Identify which cell holds the provided text, then report its (X, Y) central coordinate. 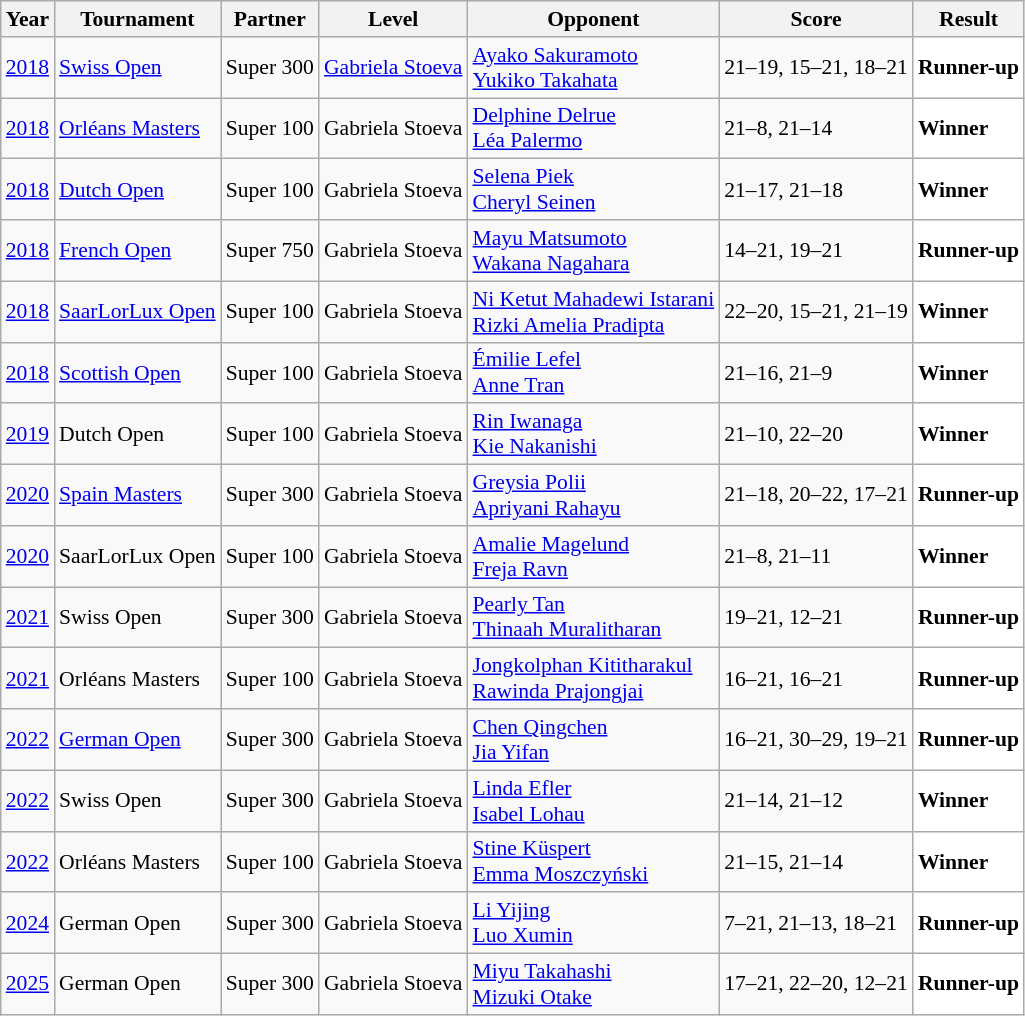
17–21, 22–20, 12–21 (816, 984)
Ayako Sakuramoto Yukiko Takahata (594, 68)
16–21, 16–21 (816, 678)
Stine Küspert Emma Moszczyński (594, 862)
Spain Masters (138, 496)
14–21, 19–21 (816, 250)
2024 (28, 924)
21–14, 21–12 (816, 800)
Ni Ketut Mahadewi Istarani Rizki Amelia Pradipta (594, 312)
Scottish Open (138, 372)
Opponent (594, 19)
Linda Efler Isabel Lohau (594, 800)
Pearly Tan Thinaah Muralitharan (594, 618)
Greysia Polii Apriyani Rahayu (594, 496)
Jongkolphan Kititharakul Rawinda Prajongjai (594, 678)
16–21, 30–29, 19–21 (816, 740)
21–15, 21–14 (816, 862)
Year (28, 19)
Mayu Matsumoto Wakana Nagahara (594, 250)
19–21, 12–21 (816, 618)
Score (816, 19)
22–20, 15–21, 21–19 (816, 312)
7–21, 21–13, 18–21 (816, 924)
21–8, 21–11 (816, 556)
French Open (138, 250)
21–17, 21–18 (816, 190)
2019 (28, 434)
2025 (28, 984)
21–19, 15–21, 18–21 (816, 68)
21–8, 21–14 (816, 128)
Li Yijing Luo Xumin (594, 924)
Selena Piek Cheryl Seinen (594, 190)
Miyu Takahashi Mizuki Otake (594, 984)
21–16, 21–9 (816, 372)
Delphine Delrue Léa Palermo (594, 128)
Émilie Lefel Anne Tran (594, 372)
Result (968, 19)
21–10, 22–20 (816, 434)
Tournament (138, 19)
Super 750 (270, 250)
Amalie Magelund Freja Ravn (594, 556)
Rin Iwanaga Kie Nakanishi (594, 434)
Chen Qingchen Jia Yifan (594, 740)
21–18, 20–22, 17–21 (816, 496)
Partner (270, 19)
Level (394, 19)
